Scan for the cell matching the given text and deliver its [x, y] coordinate at center. 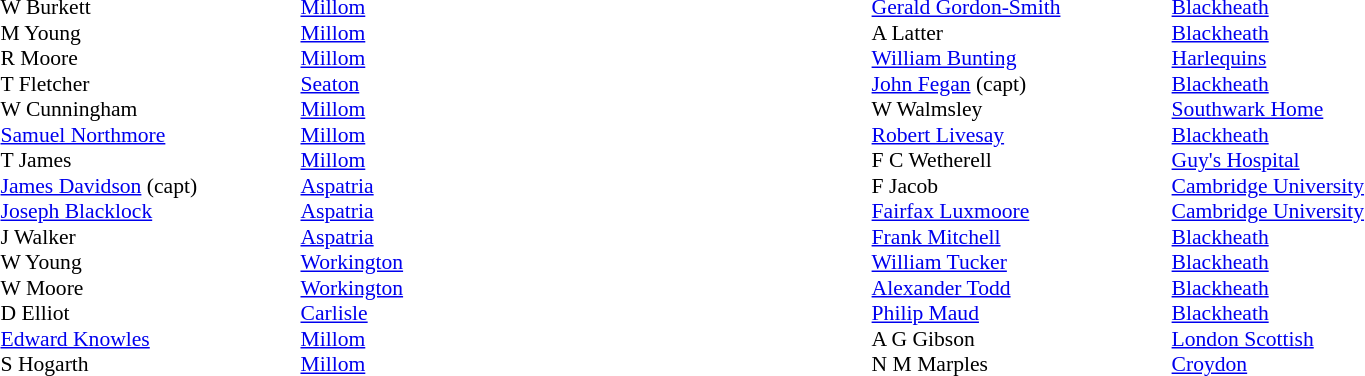
Robert Livesay [1022, 135]
Samuel Northmore [150, 135]
T James [150, 161]
F Jacob [1022, 186]
A Latter [1022, 33]
M Young [150, 33]
London Scottish [1268, 339]
Edward Knowles [150, 339]
Joseph Blacklock [150, 211]
F C Wetherell [1022, 161]
Southwark Home [1268, 109]
William Tucker [1022, 263]
Philip Maud [1022, 313]
Guy's Hospital [1268, 161]
A G Gibson [1022, 339]
J Walker [150, 237]
W Moore [150, 288]
William Bunting [1022, 59]
T Fletcher [150, 84]
Frank Mitchell [1022, 237]
John Fegan (capt) [1022, 84]
W Young [150, 263]
James Davidson (capt) [150, 186]
D Elliot [150, 313]
R Moore [150, 59]
Seaton [352, 84]
Alexander Todd [1022, 288]
Carlisle [352, 313]
W Cunningham [150, 109]
Fairfax Luxmoore [1022, 211]
Harlequins [1268, 59]
W Walmsley [1022, 109]
